Locate the cell with the specified text and output its [X, Y] center coordinate. 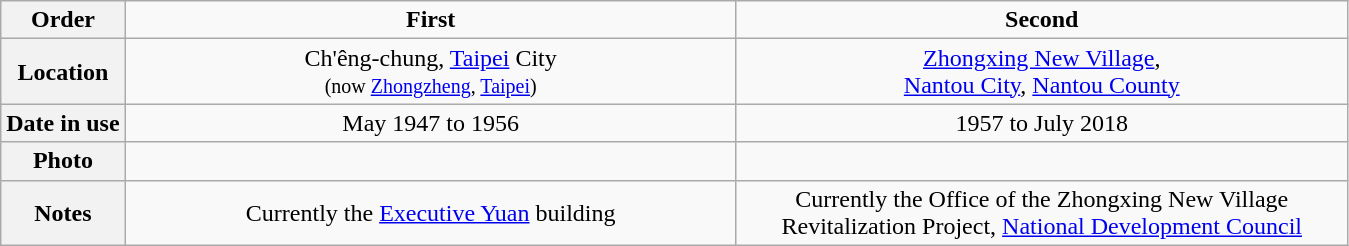
Photo [63, 161]
Date in use [63, 123]
May 1947 to 1956 [430, 123]
Order [63, 20]
1957 to July 2018 [1042, 123]
Location [63, 72]
Ch'êng-chung, Taipei City(now Zhongzheng, Taipei) [430, 72]
Notes [63, 212]
Second [1042, 20]
First [430, 20]
Currently the Executive Yuan building [430, 212]
Zhongxing New Village,Nantou City, Nantou County [1042, 72]
Currently the Office of the Zhongxing New Village Revitalization Project, National Development Council [1042, 212]
